Output the [X, Y] coordinate of the center of the cell containing the given text.  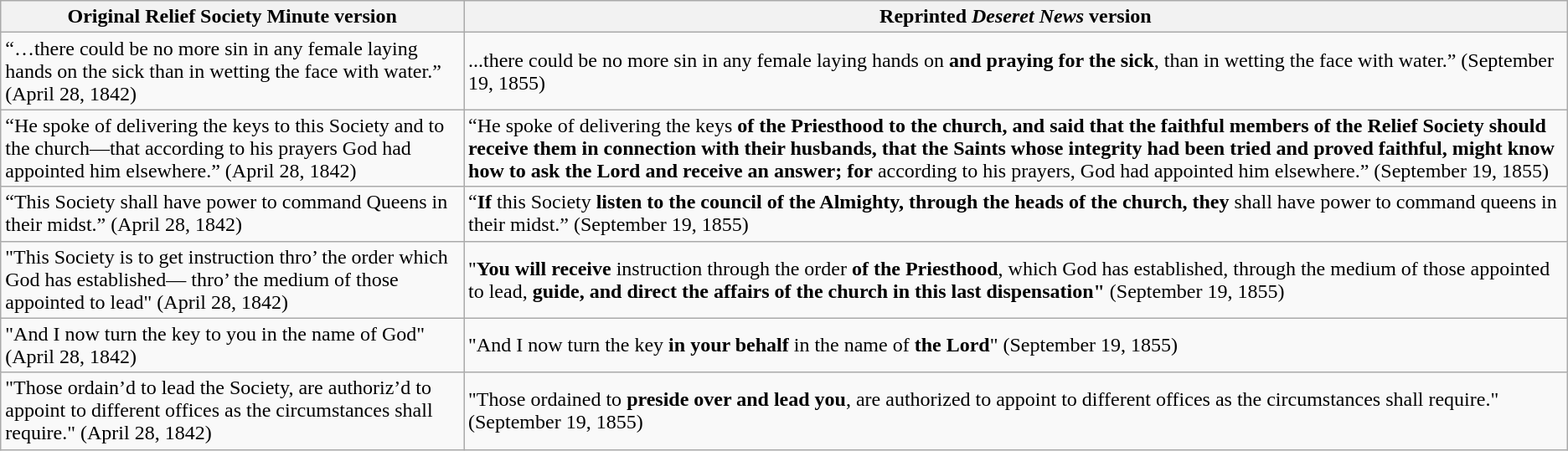
“…there could be no more sin in any female laying hands on the sick than in wetting the face with water.” (April 28, 1842) [233, 71]
"And I now turn the key to you in the name of God" (April 28, 1842) [233, 345]
"Those ordain’d to lead the Society, are authoriz’d to appoint to different offices as the circumstances shall require." (April 28, 1842) [233, 411]
"This Society is to get instruction thro’ the order which God has established— thro’ the medium of those appointed to lead" (April 28, 1842) [233, 279]
“He spoke of delivering the keys to this Society and to the church—that according to his prayers God had appointed him elsewhere.” (April 28, 1842) [233, 148]
"And I now turn the key in your behalf in the name of the Lord" (September 19, 1855) [1016, 345]
...there could be no more sin in any female laying hands on and praying for the sick, than in wetting the face with water.” (September 19, 1855) [1016, 71]
“This Society shall have power to command Queens in their midst.” (April 28, 1842) [233, 214]
Reprinted Deseret News version [1016, 17]
Original Relief Society Minute version [233, 17]
